Find where the given text appears and provide that cell's center as (X, Y) coordinate. 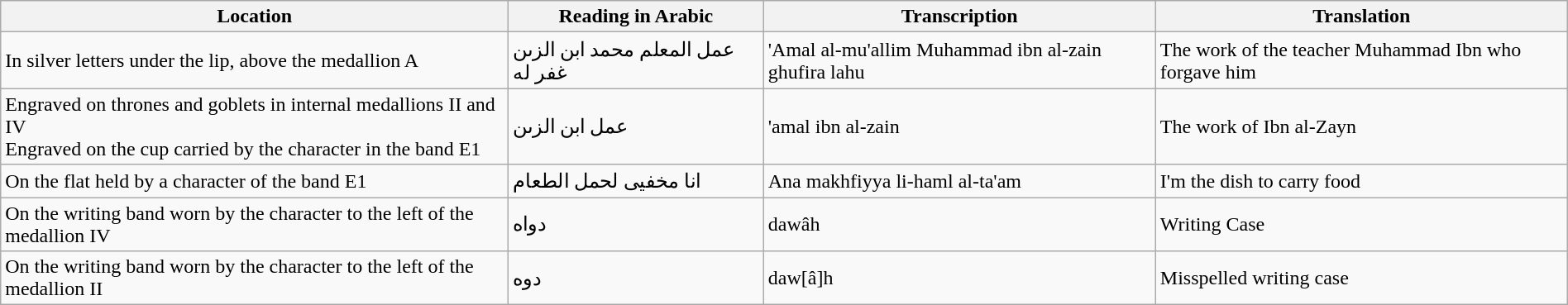
Misspelled writing case (1361, 278)
I'm the dish to carry food (1361, 181)
Translation (1361, 17)
Reading in Arabic (637, 17)
On the writing band worn by the character to the left of the medallion II (255, 278)
Ana makhfiyya li-haml al-ta'am (959, 181)
'Amal al-mu'allim Muhammad ibn al-zain ghufira lahu (959, 60)
'amal ibn al-zain (959, 126)
The work of the teacher Muhammad Ibn who forgave him (1361, 60)
Writing Case (1361, 223)
عمل المعلم محمد ابن الزىن غفر له (637, 60)
On the writing band worn by the character to the left of the medallion IV (255, 223)
Location (255, 17)
daw[â]h (959, 278)
On the flat held by a character of the band E1 (255, 181)
dawâh (959, 223)
عمل ابن الزىن (637, 126)
The work of Ibn al-Zayn (1361, 126)
Transcription (959, 17)
دوه (637, 278)
دواه (637, 223)
انا مخفيى لحمل الطعام (637, 181)
In silver letters under the lip, above the medallion A (255, 60)
Engraved on thrones and goblets in internal medallions II and IVEngraved on the cup carried by the character in the band E1 (255, 126)
